Identify which cell holds the provided text, then report its [X, Y] central coordinate. 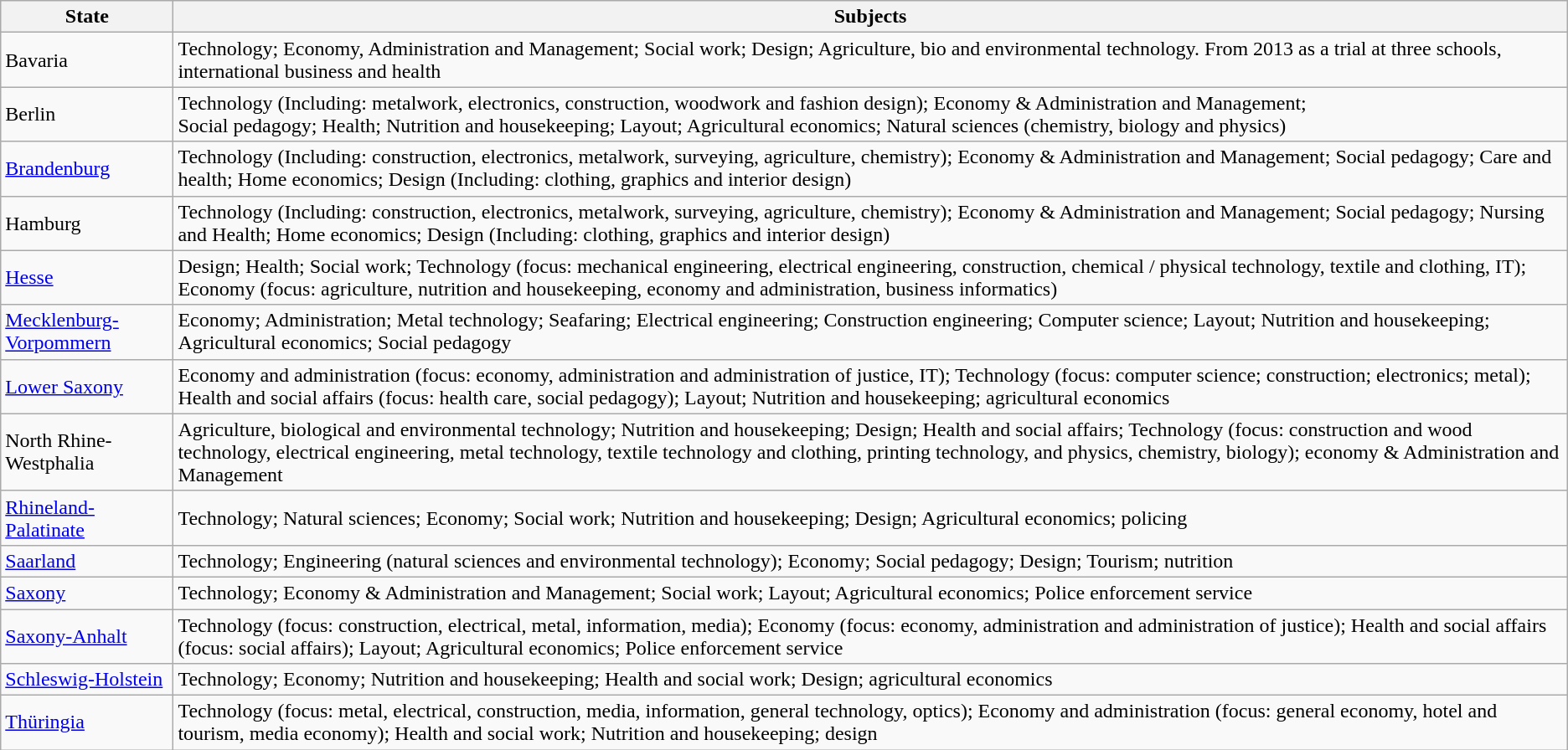
Saxony [87, 593]
Saxony-Anhalt [87, 636]
Technology; Economy & Administration and Management; Social work; Layout; Agricultural economics; Police enforcement service [870, 593]
North Rhine-Westphalia [87, 452]
Rhineland-Palatinate [87, 517]
Technology; Engineering (natural sciences and environmental technology); Economy; Social pedagogy; Design; Tourism; nutrition [870, 561]
Hesse [87, 278]
Technology; Economy; Nutrition and housekeeping; Health and social work; Design; agricultural economics [870, 680]
Saarland [87, 561]
Lower Saxony [87, 387]
State [87, 17]
Hamburg [87, 223]
Bavaria [87, 60]
Technology; Natural sciences; Economy; Social work; Nutrition and housekeeping; Design; Agricultural economics; policing [870, 517]
Subjects [870, 17]
Mecklenburg-Vorpommern [87, 331]
Thüringia [87, 723]
Schleswig-Holstein [87, 680]
Berlin [87, 114]
Brandenburg [87, 169]
